Return the [x, y] coordinate for the center point of the cell that contains the specified text.  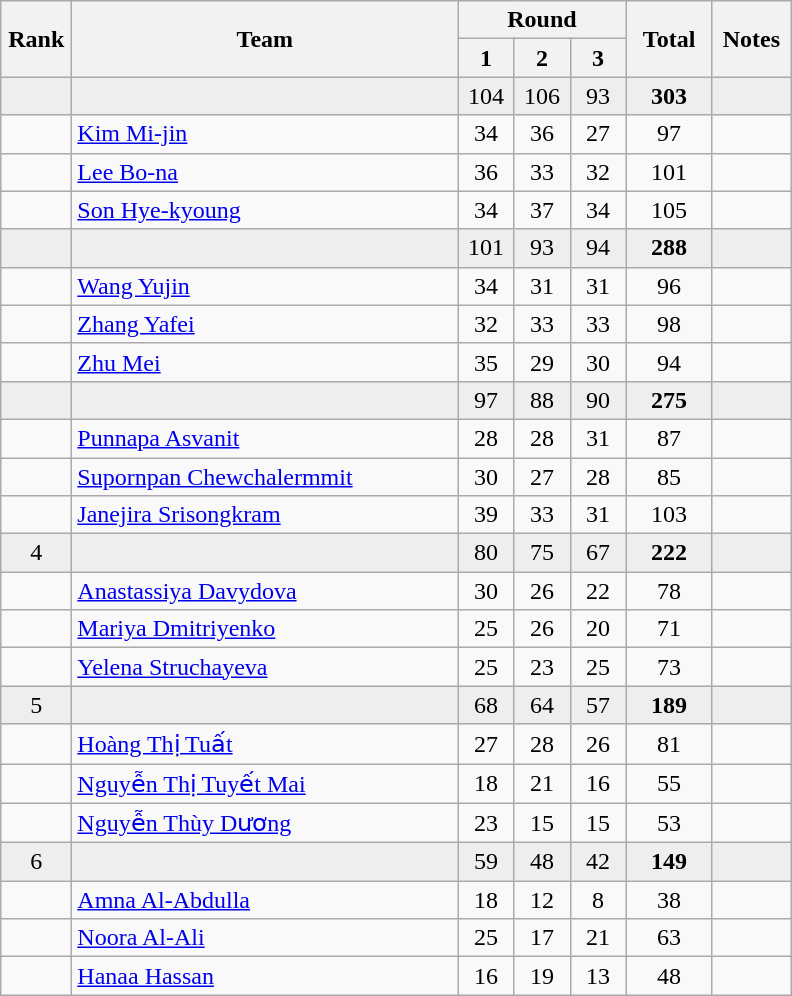
64 [542, 705]
Round [542, 20]
53 [669, 823]
Hanaa Hassan [265, 976]
38 [669, 900]
5 [36, 705]
Team [265, 39]
35 [486, 362]
29 [542, 362]
Nguyễn Thùy Dương [265, 823]
Zhu Mei [265, 362]
88 [542, 400]
275 [669, 400]
6 [36, 862]
Yelena Struchayeva [265, 667]
106 [542, 96]
104 [486, 96]
68 [486, 705]
22 [598, 591]
87 [669, 438]
1 [486, 58]
288 [669, 248]
Punnapa Asvanit [265, 438]
Mariya Dmitriyenko [265, 629]
20 [598, 629]
Zhang Yafei [265, 324]
57 [598, 705]
189 [669, 705]
Amna Al-Abdulla [265, 900]
2 [542, 58]
Noora Al-Ali [265, 938]
8 [598, 900]
Son Hye-kyoung [265, 210]
59 [486, 862]
96 [669, 286]
85 [669, 477]
81 [669, 744]
Notes [752, 39]
13 [598, 976]
12 [542, 900]
Nguyễn Thị Tuyết Mai [265, 784]
78 [669, 591]
37 [542, 210]
3 [598, 58]
105 [669, 210]
17 [542, 938]
Kim Mi-jin [265, 134]
Janejira Srisongkram [265, 515]
67 [598, 553]
98 [669, 324]
Supornpan Chewchalermmit [265, 477]
73 [669, 667]
80 [486, 553]
4 [36, 553]
222 [669, 553]
90 [598, 400]
Hoàng Thị Tuất [265, 744]
Lee Bo-na [265, 172]
Anastassiya Davydova [265, 591]
39 [486, 515]
63 [669, 938]
Wang Yujin [265, 286]
303 [669, 96]
149 [669, 862]
71 [669, 629]
Rank [36, 39]
42 [598, 862]
75 [542, 553]
Total [669, 39]
55 [669, 784]
103 [669, 515]
19 [542, 976]
